Detect which cell encompasses the target text, then output its [x, y] center coordinate. 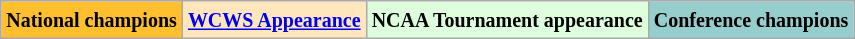
National champions [92, 20]
WCWS Appearance [274, 20]
NCAA Tournament appearance [507, 20]
Conference champions [751, 20]
